Capture the cell that displays the provided text and extract its [x, y] central coordinate. 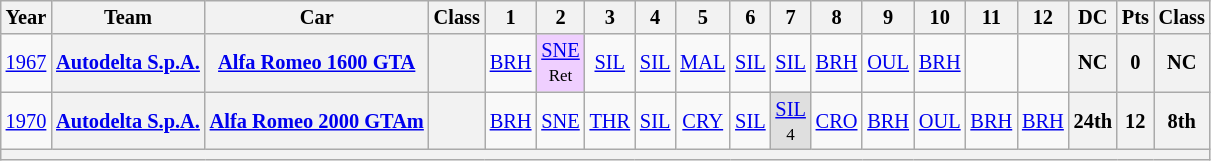
Alfa Romeo 2000 GTAm [317, 121]
1 [511, 17]
DC [1093, 17]
10 [940, 17]
SNERet [560, 63]
8 [837, 17]
Car [317, 17]
4 [655, 17]
24th [1093, 121]
THR [610, 121]
5 [702, 17]
Year [26, 17]
11 [991, 17]
2 [560, 17]
1970 [26, 121]
1967 [26, 63]
0 [1136, 63]
9 [888, 17]
Alfa Romeo 1600 GTA [317, 63]
SIL4 [790, 121]
8th [1182, 121]
SNE [560, 121]
CRO [837, 121]
6 [750, 17]
Team [128, 17]
3 [610, 17]
CRY [702, 121]
Pts [1136, 17]
7 [790, 17]
MAL [702, 63]
